Determine the [X, Y] coordinate at the center of the cell enclosing the given text.  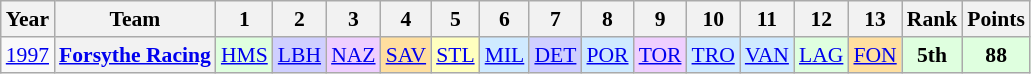
STL [456, 55]
4 [406, 19]
6 [505, 19]
3 [353, 19]
9 [660, 19]
DET [555, 55]
TRO [714, 55]
VAN [767, 55]
10 [714, 19]
13 [874, 19]
TOR [660, 55]
Rank [932, 19]
1 [244, 19]
Forsythe Racing [135, 55]
SAV [406, 55]
NAZ [353, 55]
11 [767, 19]
Team [135, 19]
1997 [28, 55]
MIL [505, 55]
8 [607, 19]
88 [996, 55]
12 [821, 19]
5 [456, 19]
Points [996, 19]
Year [28, 19]
LAG [821, 55]
7 [555, 19]
POR [607, 55]
5th [932, 55]
FON [874, 55]
LBH [300, 55]
HMS [244, 55]
2 [300, 19]
